Provide the [X, Y] coordinate of the cell's center where the given text is located.  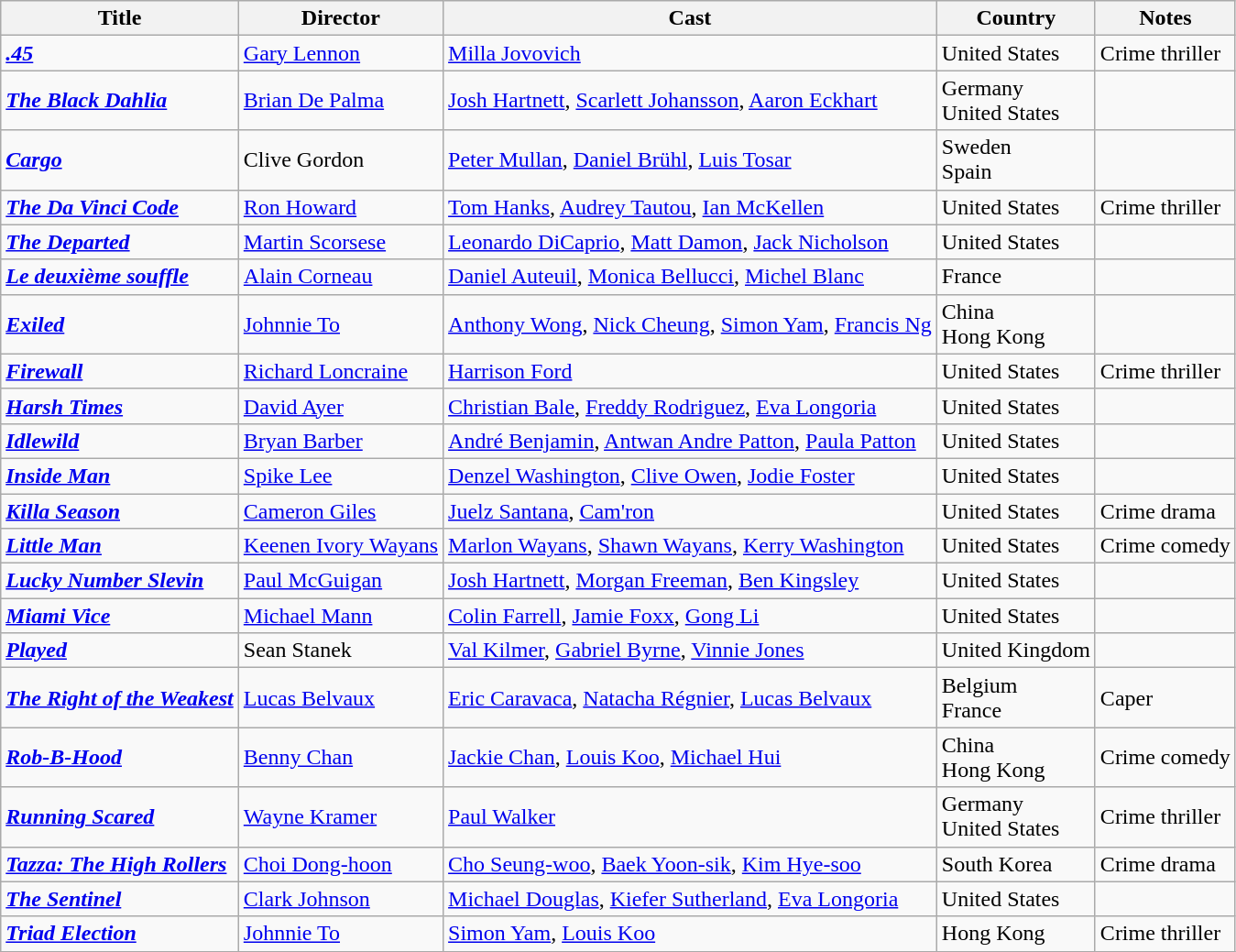
Cargo [120, 159]
Juelz Santana, Cam'ron [691, 510]
The Right of the Weakest [120, 698]
Alain Corneau [341, 277]
Michael Douglas, Kiefer Sutherland, Eva Longoria [691, 899]
Cameron Giles [341, 510]
Tazza: The High Rollers [120, 864]
Peter Mullan, Daniel Brühl, Luis Tosar [691, 159]
Choi Dong-hoon [341, 864]
Paul Walker [691, 817]
Country [1015, 18]
Ron Howard [341, 207]
Notes [1165, 18]
Spike Lee [341, 476]
Hong Kong [1015, 934]
Marlon Wayans, Shawn Wayans, Kerry Washington [691, 546]
SwedenSpain [1015, 159]
André Benjamin, Antwan Andre Patton, Paula Patton [691, 441]
Colin Farrell, Jamie Foxx, Gong Li [691, 616]
The Da Vinci Code [120, 207]
Christian Bale, Freddy Rodriguez, Eva Longoria [691, 406]
Simon Yam, Louis Koo [691, 934]
Firewall [120, 371]
Little Man [120, 546]
Benny Chan [341, 757]
Director [341, 18]
Idlewild [120, 441]
Tom Hanks, Audrey Tautou, Ian McKellen [691, 207]
Played [120, 651]
Miami Vice [120, 616]
Richard Loncraine [341, 371]
Inside Man [120, 476]
Le deuxième souffle [120, 277]
.45 [120, 53]
Jackie Chan, Louis Koo, Michael Hui [691, 757]
Harrison Ford [691, 371]
Brian De Palma [341, 101]
Paul McGuigan [341, 581]
The Departed [120, 242]
Val Kilmer, Gabriel Byrne, Vinnie Jones [691, 651]
Leonardo DiCaprio, Matt Damon, Jack Nicholson [691, 242]
Rob-B-Hood [120, 757]
Keenen Ivory Wayans [341, 546]
Josh Hartnett, Scarlett Johansson, Aaron Eckhart [691, 101]
Denzel Washington, Clive Owen, Jodie Foster [691, 476]
Killa Season [120, 510]
Daniel Auteuil, Monica Bellucci, Michel Blanc [691, 277]
Sean Stanek [341, 651]
Caper [1165, 698]
Triad Election [120, 934]
The Black Dahlia [120, 101]
Bryan Barber [341, 441]
Cho Seung-woo, Baek Yoon-sik, Kim Hye-soo [691, 864]
The Sentinel [120, 899]
Harsh Times [120, 406]
Eric Caravaca, Natacha Régnier, Lucas Belvaux [691, 698]
Exiled [120, 324]
Milla Jovovich [691, 53]
BelgiumFrance [1015, 698]
Running Scared [120, 817]
Wayne Kramer [341, 817]
Anthony Wong, Nick Cheung, Simon Yam, Francis Ng [691, 324]
United Kingdom [1015, 651]
Lucas Belvaux [341, 698]
Clive Gordon [341, 159]
Michael Mann [341, 616]
Martin Scorsese [341, 242]
Title [120, 18]
Lucky Number Slevin [120, 581]
David Ayer [341, 406]
Cast [691, 18]
Clark Johnson [341, 899]
France [1015, 277]
South Korea [1015, 864]
Josh Hartnett, Morgan Freeman, Ben Kingsley [691, 581]
Gary Lennon [341, 53]
